Locate the cell with the specified text and output its [X, Y] center coordinate. 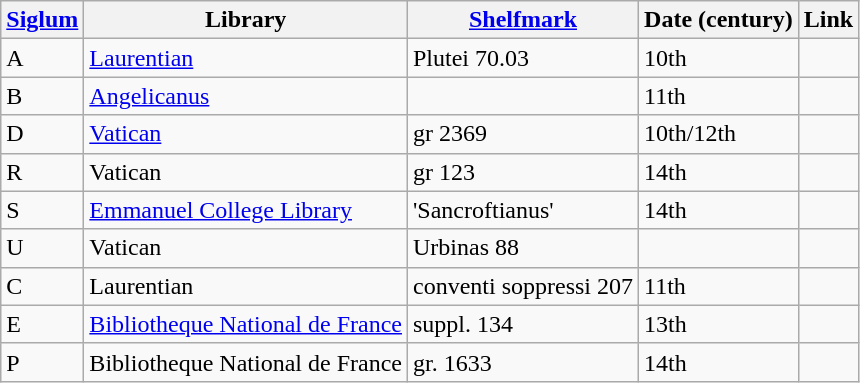
S [42, 210]
gr. 1633 [522, 362]
Angelicanus [246, 96]
U [42, 248]
B [42, 96]
Emmanuel College Library [246, 210]
P [42, 362]
10th/12th [719, 134]
Date (century) [719, 20]
A [42, 58]
suppl. 134 [522, 324]
13th [719, 324]
Plutei 70.03 [522, 58]
E [42, 324]
10th [719, 58]
conventi soppressi 207 [522, 286]
Shelfmark [522, 20]
D [42, 134]
Link [828, 20]
'Sancroftianus' [522, 210]
Library [246, 20]
R [42, 172]
Siglum [42, 20]
gr 2369 [522, 134]
C [42, 286]
gr 123 [522, 172]
Urbinas 88 [522, 248]
